Capture the cell that displays the provided text and extract its (X, Y) central coordinate. 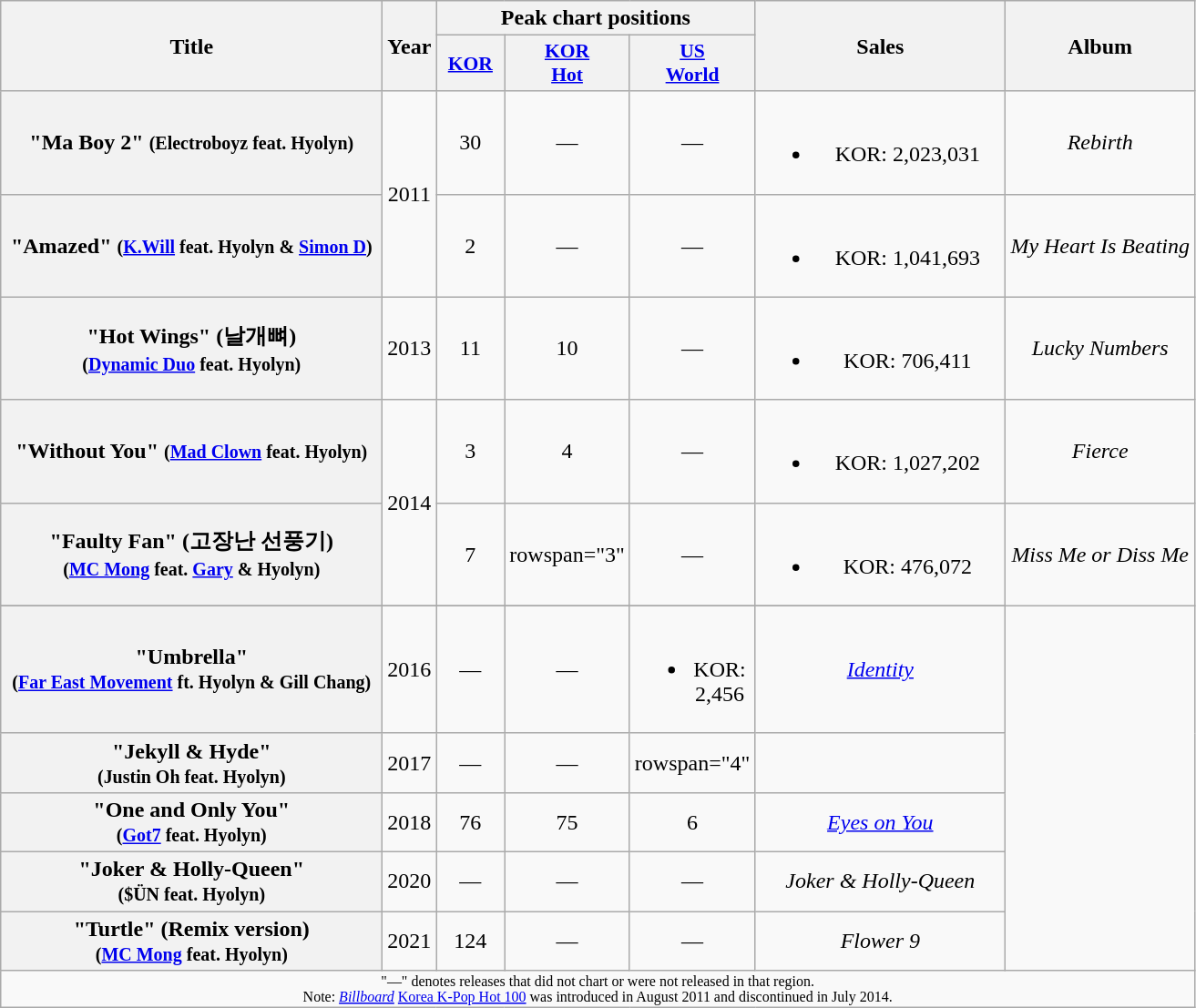
Miss Me or Diss Me (1100, 554)
Joker & Holly-Queen (880, 881)
"Jekyll & Hyde" (Justin Oh feat. Hyolyn) (191, 763)
Lucky Numbers (1100, 348)
124 (470, 940)
Rebirth (1100, 142)
KOR: 2,456 (692, 669)
76 (470, 821)
Eyes on You (880, 821)
6 (692, 821)
"Umbrella" (Far East Movement ft. Hyolyn & Gill Chang) (191, 669)
KOR: 1,041,693 (880, 246)
rowspan="3" (567, 554)
2014 (410, 503)
30 (470, 142)
KOR: 1,027,202 (880, 452)
2016 (410, 669)
KOR: 706,411 (880, 348)
KOR: 476,072 (880, 554)
2 (470, 246)
"Joker & Holly-Queen" ($ÜN feat. Hyolyn) (191, 881)
"Turtle" (Remix version) (MC Mong feat. Hyolyn) (191, 940)
2017 (410, 763)
Year (410, 46)
"Hot Wings" (날개뼈) (Dynamic Duo feat. Hyolyn) (191, 348)
My Heart Is Beating (1100, 246)
3 (470, 452)
2013 (410, 348)
11 (470, 348)
"One and Only You" (Got7 feat. Hyolyn) (191, 821)
KOR (470, 64)
Fierce (1100, 452)
USWorld (692, 64)
10 (567, 348)
2018 (410, 821)
KORHot (567, 64)
2020 (410, 881)
Title (191, 46)
"Without You" (Mad Clown feat. Hyolyn) (191, 452)
75 (567, 821)
Sales (880, 46)
"Amazed" (K.Will feat. Hyolyn & Simon D) (191, 246)
7 (470, 554)
Identity (880, 669)
4 (567, 452)
Flower 9 (880, 940)
"Ma Boy 2" (Electroboyz feat. Hyolyn) (191, 142)
Album (1100, 46)
2011 (410, 194)
rowspan="4" (692, 763)
2021 (410, 940)
Peak chart positions (596, 18)
"Faulty Fan" (고장난 선풍기) (MC Mong feat. Gary & Hyolyn) (191, 554)
KOR: 2,023,031 (880, 142)
